Output the [x, y] coordinate of the center of the cell containing the given text.  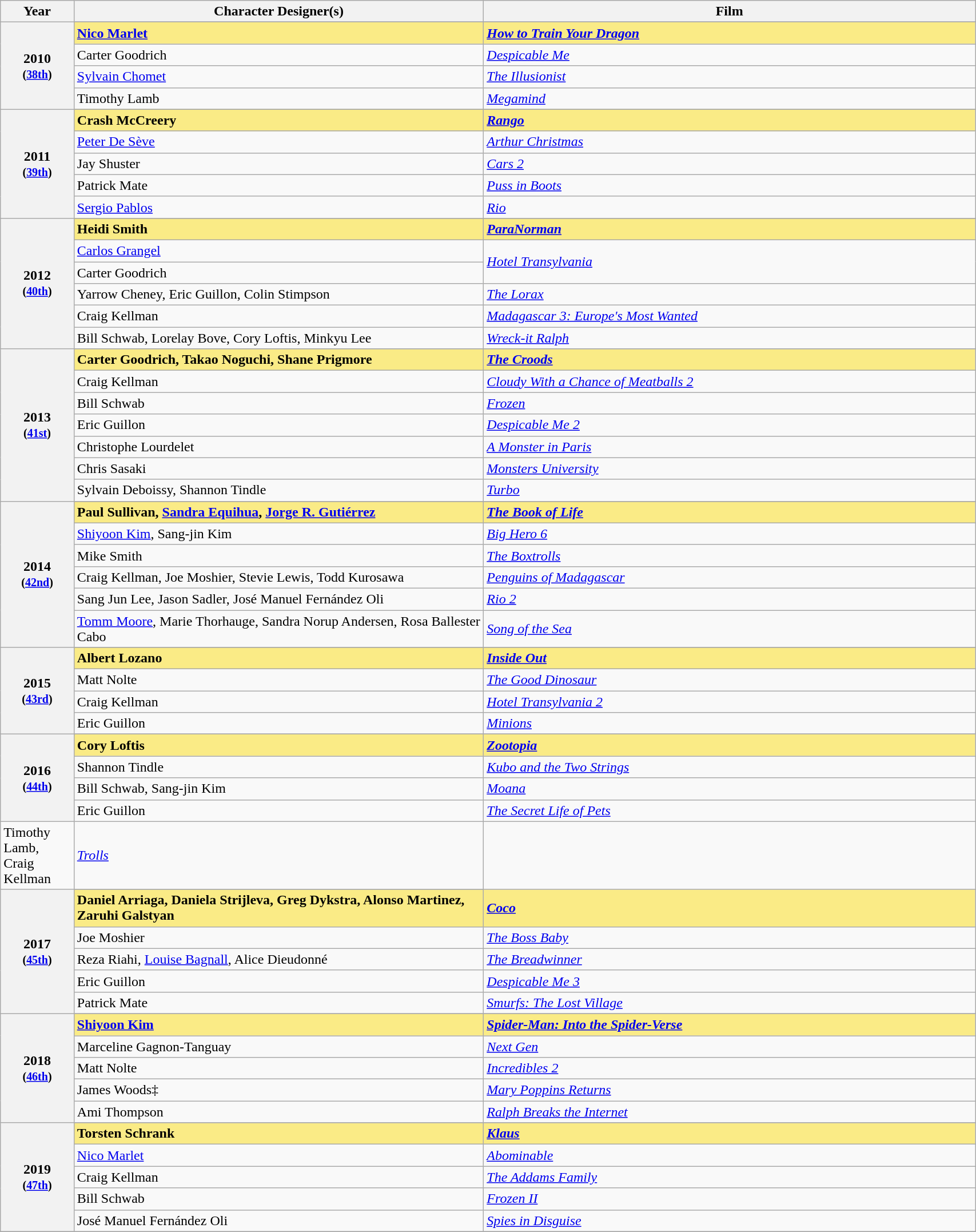
Hotel Transylvania [730, 261]
Sergio Pablos [279, 207]
Cory Loftis [279, 745]
Next Gen [730, 1046]
Tomm Moore, Marie Thorhauge, Sandra Norup Andersen, Rosa Ballester Cabo [279, 628]
Sylvain Chomet [279, 77]
Puss in Boots [730, 185]
Chris Sasaki [279, 468]
Character Designer(s) [279, 11]
Turbo [730, 490]
Spider-Man: Into the Spider-Verse [730, 1024]
Trolls [279, 856]
The Breadwinner [730, 959]
2017 (45th) [38, 952]
The Good Dinosaur [730, 680]
Ralph Breaks the Internet [730, 1112]
Rio [730, 207]
The Addams Family [730, 1177]
Shannon Tindle [279, 767]
2011 (39th) [38, 164]
How to Train Your Dragon [730, 33]
The Lorax [730, 295]
Minions [730, 724]
2012 (40th) [38, 283]
The Illusionist [730, 77]
Inside Out [730, 658]
Abominable [730, 1155]
James Woods‡ [279, 1090]
Kubo and the Two Strings [730, 767]
Hotel Transylvania 2 [730, 702]
Penguins of Madagascar [730, 577]
The Croods [730, 360]
Film [730, 11]
Year [38, 11]
Torsten Schrank [279, 1134]
The Boxtrolls [730, 555]
Cloudy With a Chance of Meatballs 2 [730, 381]
Yarrow Cheney, Eric Guillon, Colin Stimpson [279, 295]
Paul Sullivan, Sandra Equihua, Jorge R. Gutiérrez [279, 512]
Albert Lozano [279, 658]
ParaNorman [730, 229]
Jay Shuster [279, 164]
Monsters University [730, 468]
Daniel Arriaga, Daniela Strijleva, Greg Dykstra, Alonso Martinez, Zaruhi Galstyan [279, 908]
Bill Schwab, Sang-jin Kim [279, 789]
Moana [730, 789]
A Monster in Paris [730, 447]
Incredibles 2 [730, 1068]
Peter De Sève [279, 142]
Song of the Sea [730, 628]
Carlos Grangel [279, 251]
Big Hero 6 [730, 534]
Ami Thompson [279, 1112]
Timothy Lamb, Craig Kellman [38, 856]
Cars 2 [730, 164]
Shiyoon Kim [279, 1024]
Spies in Disguise [730, 1221]
Despicable Me 2 [730, 425]
Arthur Christmas [730, 142]
2014 (42nd) [38, 574]
The Boss Baby [730, 937]
2010 (38th) [38, 66]
Rio 2 [730, 599]
Shiyoon Kim, Sang-jin Kim [279, 534]
2019 (47th) [38, 1177]
Christophe Lourdelet [279, 447]
Despicable Me [730, 55]
Wreck-it Ralph [730, 338]
Carter Goodrich, Takao Noguchi, Shane Prigmore [279, 360]
Crash McCreery [279, 120]
Bill Schwab, Lorelay Bove, Cory Loftis, Minkyu Lee [279, 338]
Klaus [730, 1134]
The Secret Life of Pets [730, 810]
Rango [730, 120]
Despicable Me 3 [730, 981]
2016 (44th) [38, 778]
Megamind [730, 98]
José Manuel Fernández Oli [279, 1221]
The Book of Life [730, 512]
2018 (46th) [38, 1068]
2013 (41st) [38, 425]
Zootopia [730, 745]
Timothy Lamb [279, 98]
Sylvain Deboissy, Shannon Tindle [279, 490]
Coco [730, 908]
Sang Jun Lee, Jason Sadler, José Manuel Fernández Oli [279, 599]
Mary Poppins Returns [730, 1090]
Smurfs: The Lost Village [730, 1003]
Reza Riahi, Louise Bagnall, Alice Dieudonné [279, 959]
Joe Moshier [279, 937]
Frozen II [730, 1199]
Craig Kellman, Joe Moshier, Stevie Lewis, Todd Kurosawa [279, 577]
Mike Smith [279, 555]
Heidi Smith [279, 229]
Marceline Gagnon-Tanguay [279, 1046]
2015 (43rd) [38, 691]
Madagascar 3: Europe's Most Wanted [730, 316]
Frozen [730, 403]
